Find where the given text appears and provide that cell's center as [X, Y] coordinate. 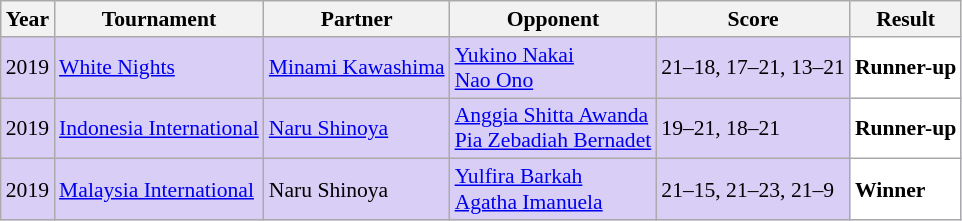
21–18, 17–21, 13–21 [753, 68]
Malaysia International [159, 190]
Opponent [554, 19]
Anggia Shitta Awanda Pia Zebadiah Bernadet [554, 128]
Minami Kawashima [357, 68]
Winner [906, 190]
Yulfira Barkah Agatha Imanuela [554, 190]
Result [906, 19]
Tournament [159, 19]
19–21, 18–21 [753, 128]
21–15, 21–23, 21–9 [753, 190]
Yukino Nakai Nao Ono [554, 68]
Indonesia International [159, 128]
White Nights [159, 68]
Score [753, 19]
Partner [357, 19]
Year [28, 19]
